Locate the cell with the specified text and output its [X, Y] center coordinate. 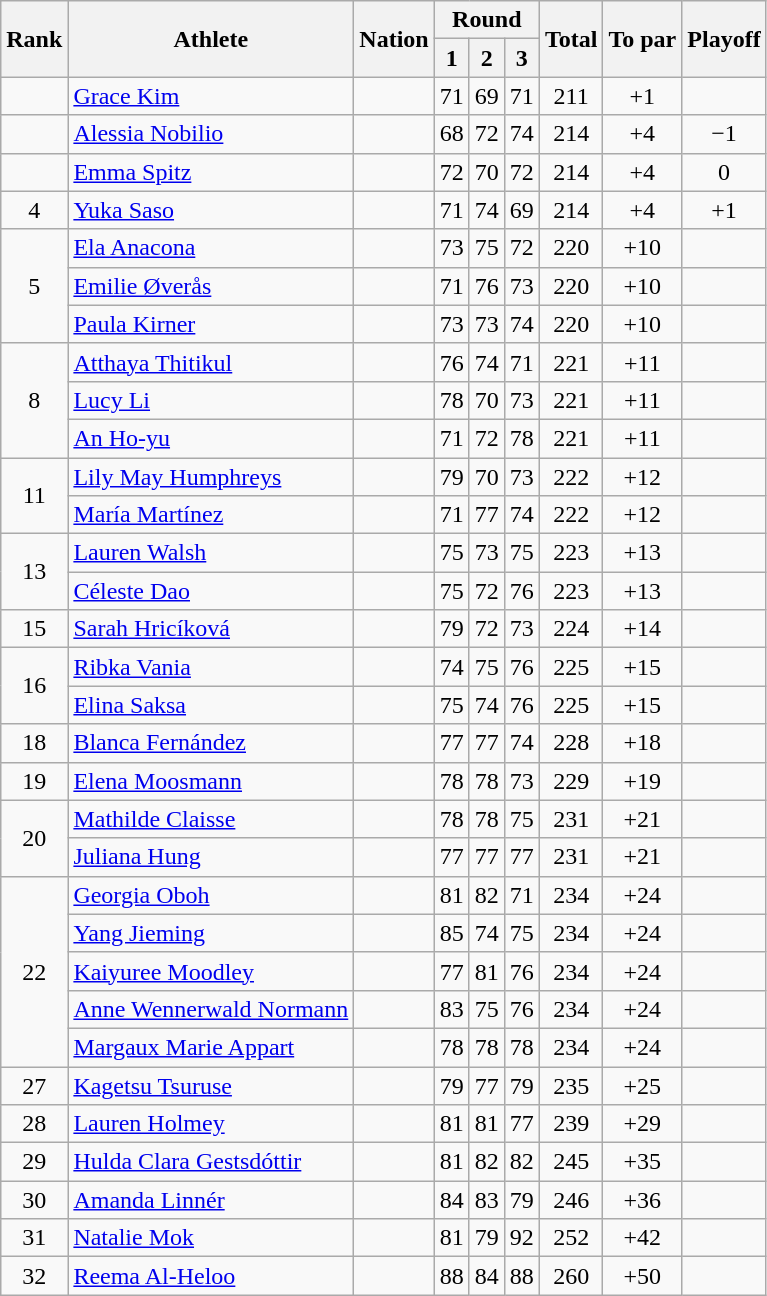
Georgia Oboh [211, 895]
85 [452, 933]
An Ho-yu [211, 438]
0 [724, 172]
Elena Moosmann [211, 781]
29 [34, 1162]
246 [571, 1200]
211 [571, 96]
+35 [642, 1162]
+25 [642, 1085]
+18 [642, 743]
11 [34, 496]
68 [452, 134]
92 [522, 1238]
+29 [642, 1124]
Yuka Saso [211, 210]
20 [34, 838]
Lauren Walsh [211, 553]
Playoff [724, 39]
2 [486, 58]
Rank [34, 39]
Blanca Fernández [211, 743]
Hulda Clara Gestsdóttir [211, 1162]
13 [34, 572]
+14 [642, 629]
Athlete [211, 39]
Ela Anacona [211, 248]
252 [571, 1238]
18 [34, 743]
Alessia Nobilio [211, 134]
16 [34, 686]
Nation [394, 39]
−1 [724, 134]
Elina Saksa [211, 705]
8 [34, 400]
Sarah Hricíková [211, 629]
Lauren Holmey [211, 1124]
28 [34, 1124]
Céleste Dao [211, 591]
5 [34, 286]
Ribka Vania [211, 667]
Juliana Hung [211, 857]
239 [571, 1124]
+42 [642, 1238]
Mathilde Claisse [211, 819]
229 [571, 781]
4 [34, 210]
María Martínez [211, 515]
Amanda Linnér [211, 1200]
3 [522, 58]
Kagetsu Tsuruse [211, 1085]
Margaux Marie Appart [211, 1047]
Lily May Humphreys [211, 477]
Reema Al-Heloo [211, 1276]
Grace Kim [211, 96]
Emma Spitz [211, 172]
+36 [642, 1200]
22 [34, 971]
260 [571, 1276]
15 [34, 629]
27 [34, 1085]
To par [642, 39]
Round [486, 20]
Yang Jieming [211, 933]
+50 [642, 1276]
245 [571, 1162]
Paula Kirner [211, 324]
228 [571, 743]
Atthaya Thitikul [211, 362]
1 [452, 58]
Natalie Mok [211, 1238]
224 [571, 629]
+19 [642, 781]
235 [571, 1085]
19 [34, 781]
Total [571, 39]
Anne Wennerwald Normann [211, 1009]
32 [34, 1276]
Lucy Li [211, 400]
31 [34, 1238]
Emilie Øverås [211, 286]
30 [34, 1200]
Kaiyuree Moodley [211, 971]
